Capture the cell that displays the provided text and extract its (X, Y) central coordinate. 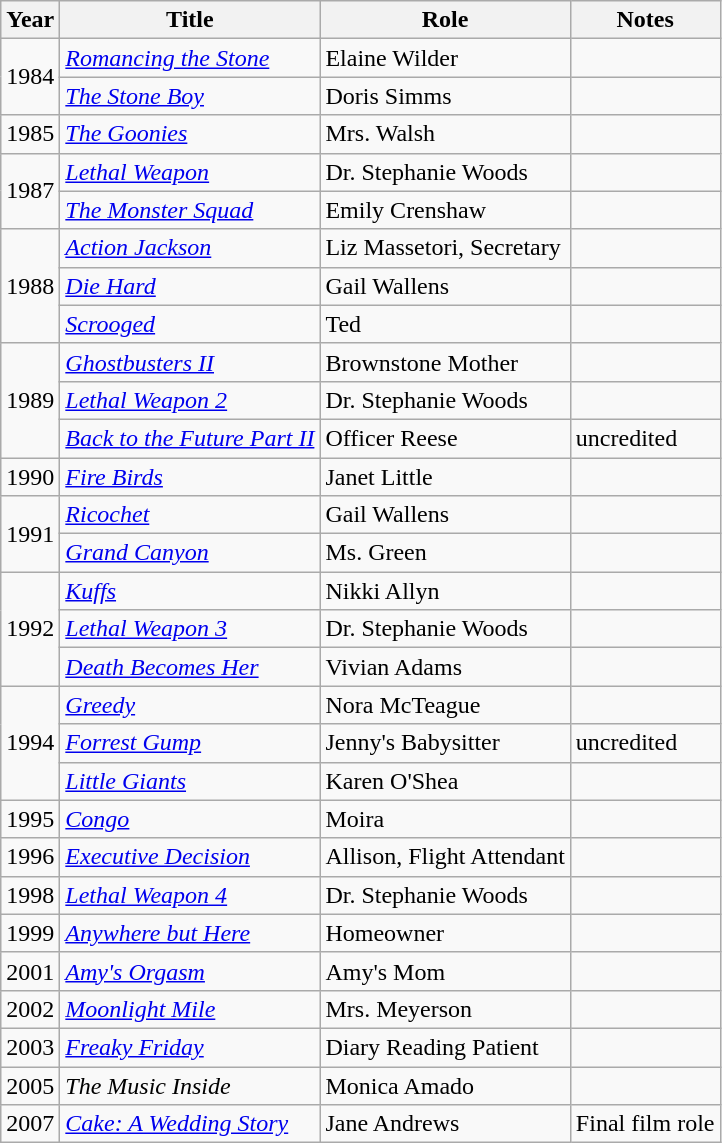
1996 (30, 857)
The Stone Boy (190, 96)
Little Giants (190, 781)
2003 (30, 1047)
Ricochet (190, 515)
Lethal Weapon 4 (190, 895)
Officer Reese (445, 438)
1992 (30, 629)
2001 (30, 971)
Kuffs (190, 591)
1998 (30, 895)
Fire Birds (190, 477)
Ms. Green (445, 553)
Emily Crenshaw (445, 210)
Back to the Future Part II (190, 438)
Romancing the Stone (190, 58)
Greedy (190, 705)
Brownstone Mother (445, 362)
The Monster Squad (190, 210)
Monica Amado (445, 1085)
Ghostbusters II (190, 362)
2002 (30, 1009)
Lethal Weapon 3 (190, 629)
Janet Little (445, 477)
1995 (30, 819)
2007 (30, 1124)
Congo (190, 819)
Lethal Weapon (190, 172)
Die Hard (190, 286)
1984 (30, 77)
Notes (645, 20)
Mrs. Meyerson (445, 1009)
The Goonies (190, 134)
Lethal Weapon 2 (190, 400)
Death Becomes Her (190, 667)
1994 (30, 743)
1987 (30, 191)
Vivian Adams (445, 667)
Year (30, 20)
Mrs. Walsh (445, 134)
The Music Inside (190, 1085)
1988 (30, 286)
Forrest Gump (190, 743)
1989 (30, 400)
Title (190, 20)
Nikki Allyn (445, 591)
Moira (445, 819)
1990 (30, 477)
Grand Canyon (190, 553)
Doris Simms (445, 96)
Amy's Mom (445, 971)
Liz Massetori, Secretary (445, 248)
Allison, Flight Attendant (445, 857)
Ted (445, 324)
Scrooged (190, 324)
Diary Reading Patient (445, 1047)
Elaine Wilder (445, 58)
1999 (30, 933)
Jane Andrews (445, 1124)
Karen O'Shea (445, 781)
Moonlight Mile (190, 1009)
1991 (30, 534)
Homeowner (445, 933)
Final film role (645, 1124)
Action Jackson (190, 248)
Freaky Friday (190, 1047)
Nora McTeague (445, 705)
Anywhere but Here (190, 933)
Amy's Orgasm (190, 971)
Executive Decision (190, 857)
Cake: A Wedding Story (190, 1124)
1985 (30, 134)
Jenny's Babysitter (445, 743)
2005 (30, 1085)
Role (445, 20)
